Return the (x, y) coordinate for the center point of the cell that contains the specified text.  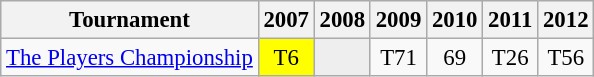
69 (455, 58)
2012 (566, 20)
T71 (398, 58)
The Players Championship (130, 58)
T56 (566, 58)
2007 (286, 20)
Tournament (130, 20)
2010 (455, 20)
2011 (510, 20)
2009 (398, 20)
2008 (342, 20)
T26 (510, 58)
T6 (286, 58)
